Find where the given text appears and provide that cell's center as [x, y] coordinate. 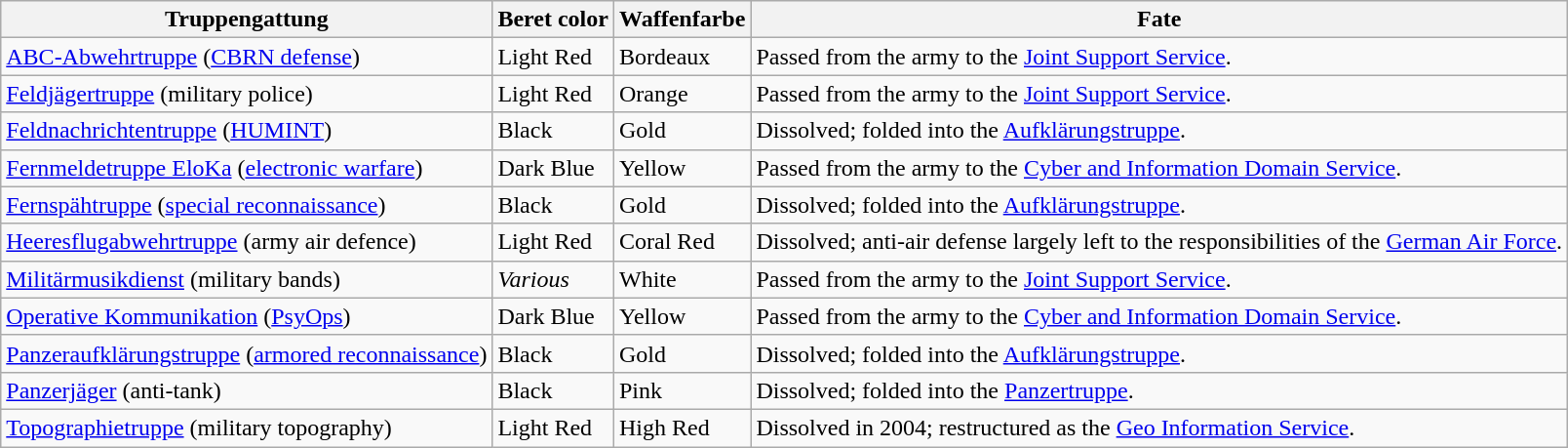
Dissolved in 2004; restructured as the Geo Information Service. [1159, 428]
Feldnachrichtentruppe (HUMINT) [247, 131]
Heeresflugabwehrtruppe (army air defence) [247, 242]
Fernspähtruppe (special reconnaissance) [247, 205]
Orange [682, 94]
Pink [682, 390]
High Red [682, 428]
Fernmeldetruppe EloKa (electronic warfare) [247, 168]
Feldjägertruppe (military police) [247, 94]
Militärmusikdienst (military bands) [247, 279]
Bordeaux [682, 57]
Waffenfarbe [682, 20]
Panzeraufklärungstruppe (armored reconnaissance) [247, 353]
Dissolved; folded into the Panzertruppe. [1159, 390]
Panzerjäger (anti-tank) [247, 390]
Truppengattung [247, 20]
Operative Kommunikation (PsyOps) [247, 316]
Various [554, 279]
Dissolved; anti-air defense largely left to the responsibilities of the German Air Force. [1159, 242]
Coral Red [682, 242]
ABC-Abwehrtruppe (CBRN defense) [247, 57]
White [682, 279]
Fate [1159, 20]
Topographietruppe (military topography) [247, 428]
Beret color [554, 20]
